Search for the cell housing the specified text and yield its [X, Y] center coordinate. 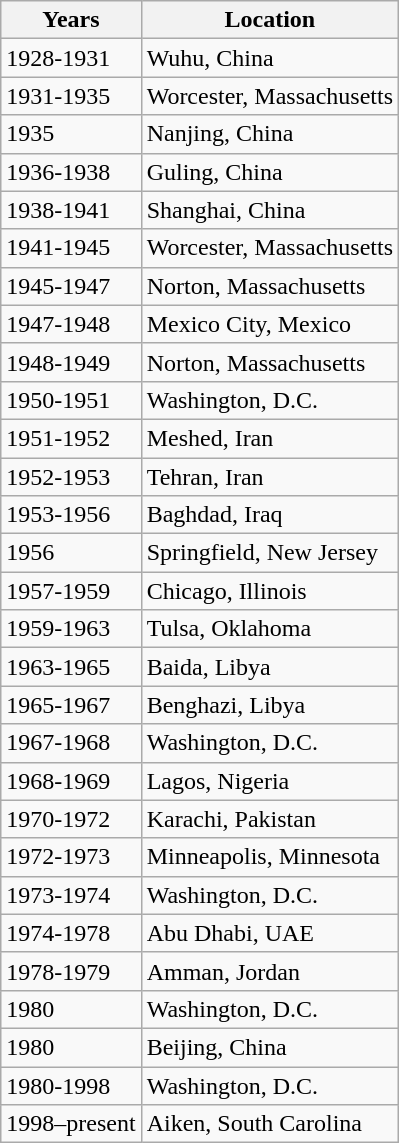
Tulsa, Oklahoma [270, 629]
Years [71, 20]
Minneapolis, Minnesota [270, 857]
1952-1953 [71, 477]
1970-1972 [71, 819]
Baghdad, Iraq [270, 515]
1959-1963 [71, 629]
Meshed, Iran [270, 438]
1978-1979 [71, 971]
Location [270, 20]
Amman, Jordan [270, 971]
1974-1978 [71, 933]
Guling, China [270, 172]
1931-1935 [71, 96]
1973-1974 [71, 895]
Mexico City, Mexico [270, 324]
1941-1945 [71, 248]
Abu Dhabi, UAE [270, 933]
1938-1941 [71, 210]
1965-1967 [71, 705]
1945-1947 [71, 286]
Aiken, South Carolina [270, 1124]
Baida, Libya [270, 667]
1998–present [71, 1124]
1950-1951 [71, 400]
Shanghai, China [270, 210]
1953-1956 [71, 515]
1935 [71, 134]
1963-1965 [71, 667]
Karachi, Pakistan [270, 819]
1967-1968 [71, 743]
Chicago, Illinois [270, 591]
1936-1938 [71, 172]
1951-1952 [71, 438]
1947-1948 [71, 324]
1956 [71, 553]
1928-1931 [71, 58]
1957-1959 [71, 591]
Springfield, New Jersey [270, 553]
1980-1998 [71, 1085]
Wuhu, China [270, 58]
Beijing, China [270, 1047]
1968-1969 [71, 781]
1972-1973 [71, 857]
1948-1949 [71, 362]
Lagos, Nigeria [270, 781]
Nanjing, China [270, 134]
Benghazi, Libya [270, 705]
Tehran, Iran [270, 477]
